Extract the (x, y) coordinate from the center of the cell holding the provided text.  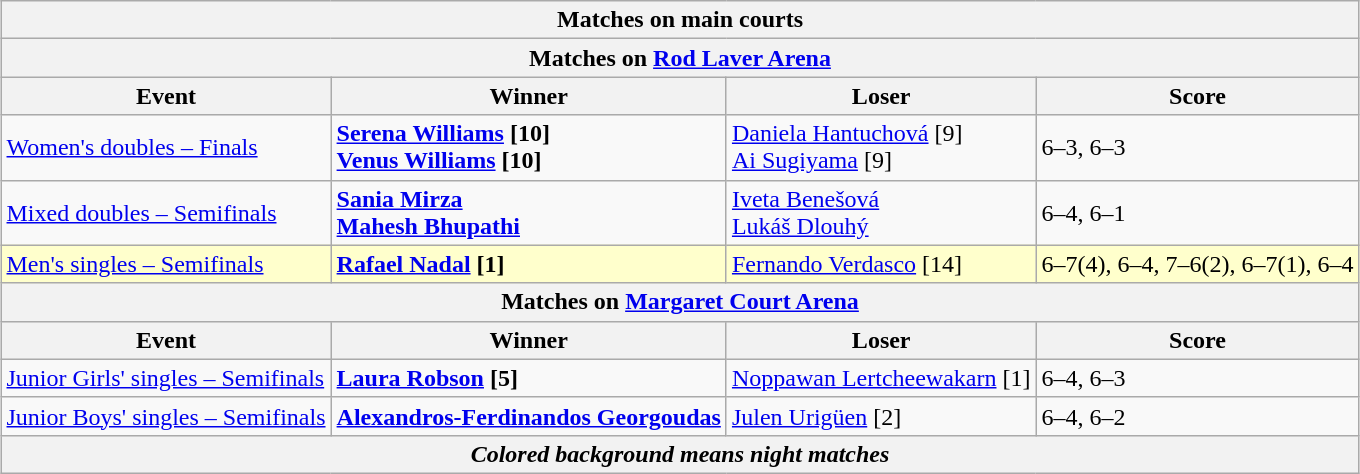
Julen Urigüen [2] (881, 416)
Noppawan Lertcheewakarn [1] (881, 378)
6–3, 6–3 (1198, 148)
Sania Mirza Mahesh Bhupathi (528, 212)
Iveta Benešová Lukáš Dlouhý (881, 212)
Fernando Verdasco [14] (881, 264)
Junior Girls' singles – Semifinals (166, 378)
6–4, 6–1 (1198, 212)
Alexandros-Ferdinandos Georgoudas (528, 416)
Matches on main courts (680, 20)
Men's singles – Semifinals (166, 264)
Rafael Nadal [1] (528, 264)
Colored background means night matches (680, 454)
Matches on Margaret Court Arena (680, 302)
Matches on Rod Laver Arena (680, 58)
Junior Boys' singles – Semifinals (166, 416)
Serena Williams [10] Venus Williams [10] (528, 148)
Daniela Hantuchová [9] Ai Sugiyama [9] (881, 148)
6–7(4), 6–4, 7–6(2), 6–7(1), 6–4 (1198, 264)
6–4, 6–3 (1198, 378)
Laura Robson [5] (528, 378)
6–4, 6–2 (1198, 416)
Mixed doubles – Semifinals (166, 212)
Women's doubles – Finals (166, 148)
